Search for the cell housing the specified text and yield its [x, y] center coordinate. 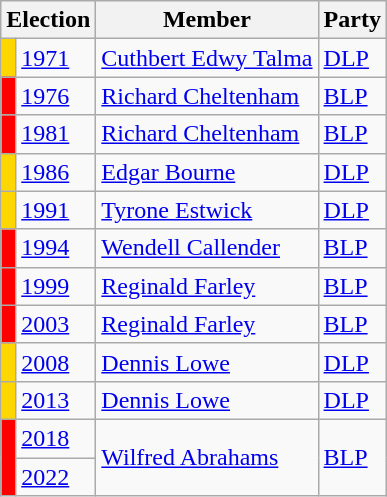
1994 [56, 248]
1991 [56, 210]
1971 [56, 58]
Party [352, 20]
2018 [56, 438]
1999 [56, 286]
Wendell Callender [207, 248]
Member [207, 20]
Edgar Bourne [207, 172]
1981 [56, 134]
Tyrone Estwick [207, 210]
2013 [56, 400]
Election [48, 20]
2022 [56, 477]
1986 [56, 172]
2003 [56, 324]
Cuthbert Edwy Talma [207, 58]
Wilfred Abrahams [207, 457]
1976 [56, 96]
2008 [56, 362]
